Return (X, Y) of the center of cell containing provided text 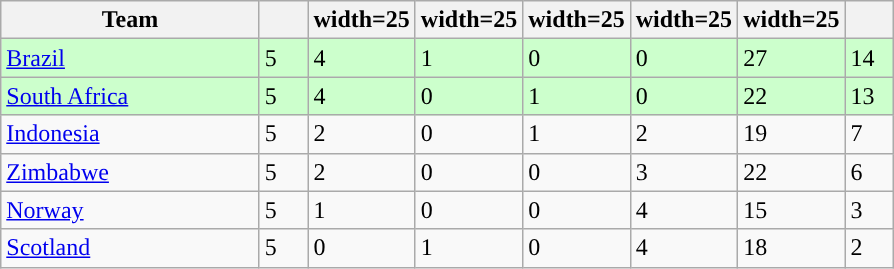
14 (870, 58)
27 (792, 58)
13 (870, 96)
Zimbabwe (130, 172)
Team (130, 20)
Indonesia (130, 134)
South Africa (130, 96)
18 (792, 248)
19 (792, 134)
6 (870, 172)
15 (792, 210)
Scotland (130, 248)
7 (870, 134)
Norway (130, 210)
Brazil (130, 58)
